Identify which cell holds the provided text, then report its [X, Y] central coordinate. 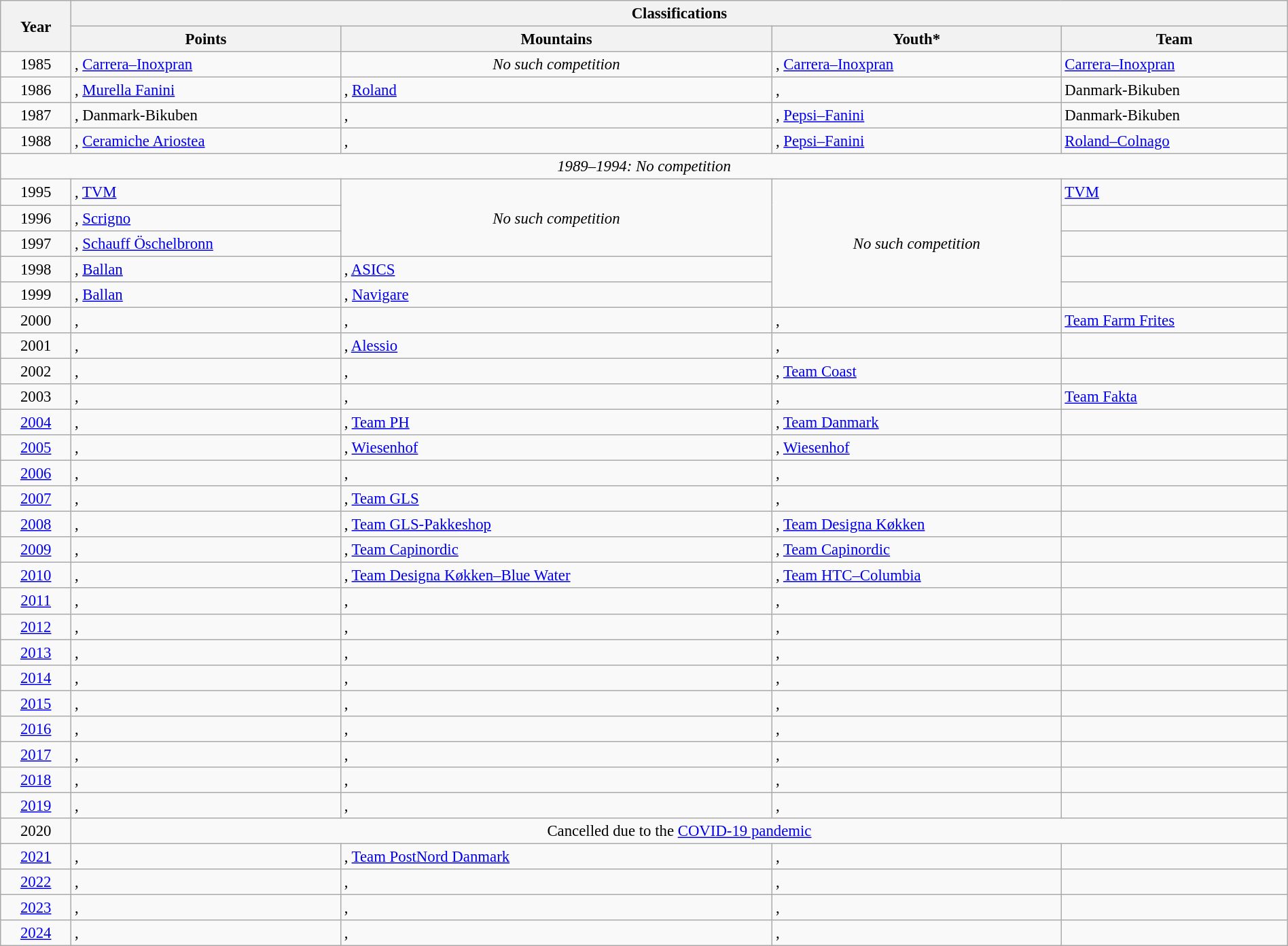
, ASICS [556, 269]
2001 [36, 346]
2020 [36, 831]
2017 [36, 754]
2024 [36, 933]
1986 [36, 90]
2013 [36, 652]
, Scrigno [207, 218]
Team Farm Frites [1174, 320]
, Alessio [556, 346]
2006 [36, 474]
2022 [36, 882]
, Danmark-Bikuben [207, 116]
2010 [36, 576]
2004 [36, 422]
, Roland [556, 90]
, Team PH [556, 422]
Points [207, 39]
2023 [36, 908]
1988 [36, 141]
2002 [36, 371]
1987 [36, 116]
2003 [36, 397]
2011 [36, 601]
, Team Coast [917, 371]
2016 [36, 729]
2008 [36, 525]
2007 [36, 499]
, Team HTC–Columbia [917, 576]
, Team Designa Køkken [917, 525]
Cancelled due to the COVID-19 pandemic [679, 831]
2012 [36, 627]
2021 [36, 857]
Roland–Colnago [1174, 141]
, Team Danmark [917, 422]
1998 [36, 269]
Year [36, 26]
1999 [36, 294]
Team Fakta [1174, 397]
, Ceramiche Ariostea [207, 141]
Team [1174, 39]
2018 [36, 780]
, TVM [207, 192]
, Team GLS-Pakkeshop [556, 525]
TVM [1174, 192]
1996 [36, 218]
Classifications [679, 14]
2000 [36, 320]
, Team Designa Køkken–Blue Water [556, 576]
1997 [36, 243]
2019 [36, 805]
2014 [36, 678]
Mountains [556, 39]
Carrera–Inoxpran [1174, 65]
, Murella Fanini [207, 90]
2015 [36, 703]
Youth* [917, 39]
, Navigare [556, 294]
2005 [36, 448]
1985 [36, 65]
, Schauff Öschelbronn [207, 243]
1989–1994: No competition [644, 167]
, Team GLS [556, 499]
2009 [36, 550]
1995 [36, 192]
, Team PostNord Danmark [556, 857]
